Capture the cell that displays the provided text and extract its [x, y] central coordinate. 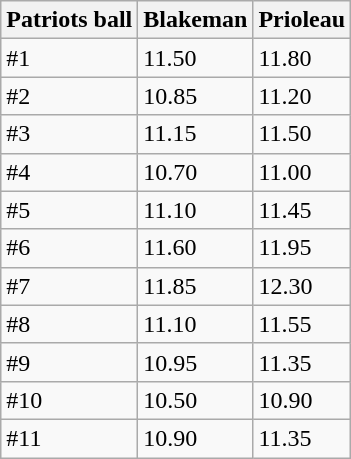
11.00 [302, 172]
#10 [70, 400]
10.95 [196, 362]
#7 [70, 286]
11.95 [302, 248]
#2 [70, 96]
#8 [70, 324]
10.85 [196, 96]
11.45 [302, 210]
10.50 [196, 400]
Prioleau [302, 20]
#4 [70, 172]
#6 [70, 248]
#5 [70, 210]
11.15 [196, 134]
11.60 [196, 248]
Patriots ball [70, 20]
11.55 [302, 324]
11.80 [302, 58]
12.30 [302, 286]
11.85 [196, 286]
11.20 [302, 96]
#11 [70, 438]
#1 [70, 58]
Blakeman [196, 20]
#3 [70, 134]
10.70 [196, 172]
#9 [70, 362]
